Identify which cell holds the provided text, then report its [x, y] central coordinate. 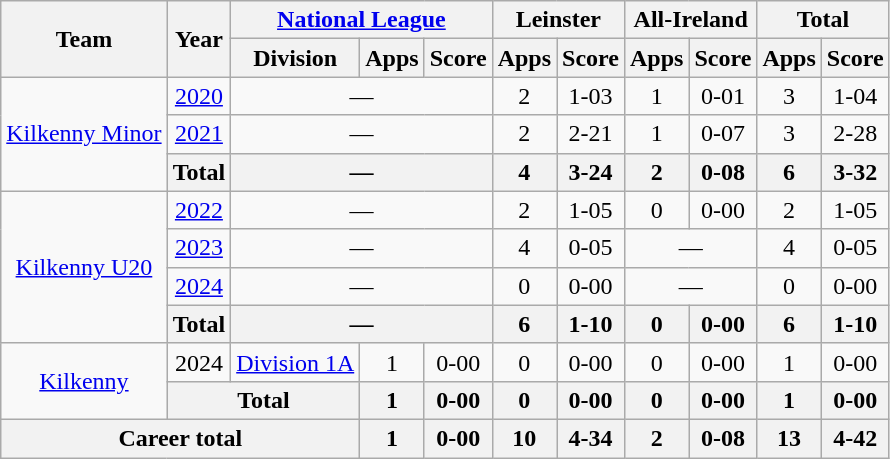
Year [199, 39]
2023 [199, 248]
1-04 [855, 96]
Division [296, 58]
Team [84, 39]
Kilkenny U20 [84, 267]
3-24 [591, 172]
0-07 [723, 134]
13 [789, 438]
National League [362, 20]
2-21 [591, 134]
Kilkenny Minor [84, 134]
2-28 [855, 134]
Career total [180, 438]
Division 1A [296, 362]
Leinster [558, 20]
10 [524, 438]
2021 [199, 134]
2022 [199, 210]
4-42 [855, 438]
0-01 [723, 96]
3-32 [855, 172]
2020 [199, 96]
1-03 [591, 96]
4-34 [591, 438]
All-Ireland [690, 20]
Kilkenny [84, 381]
